Capture the cell that displays the provided text and extract its (X, Y) central coordinate. 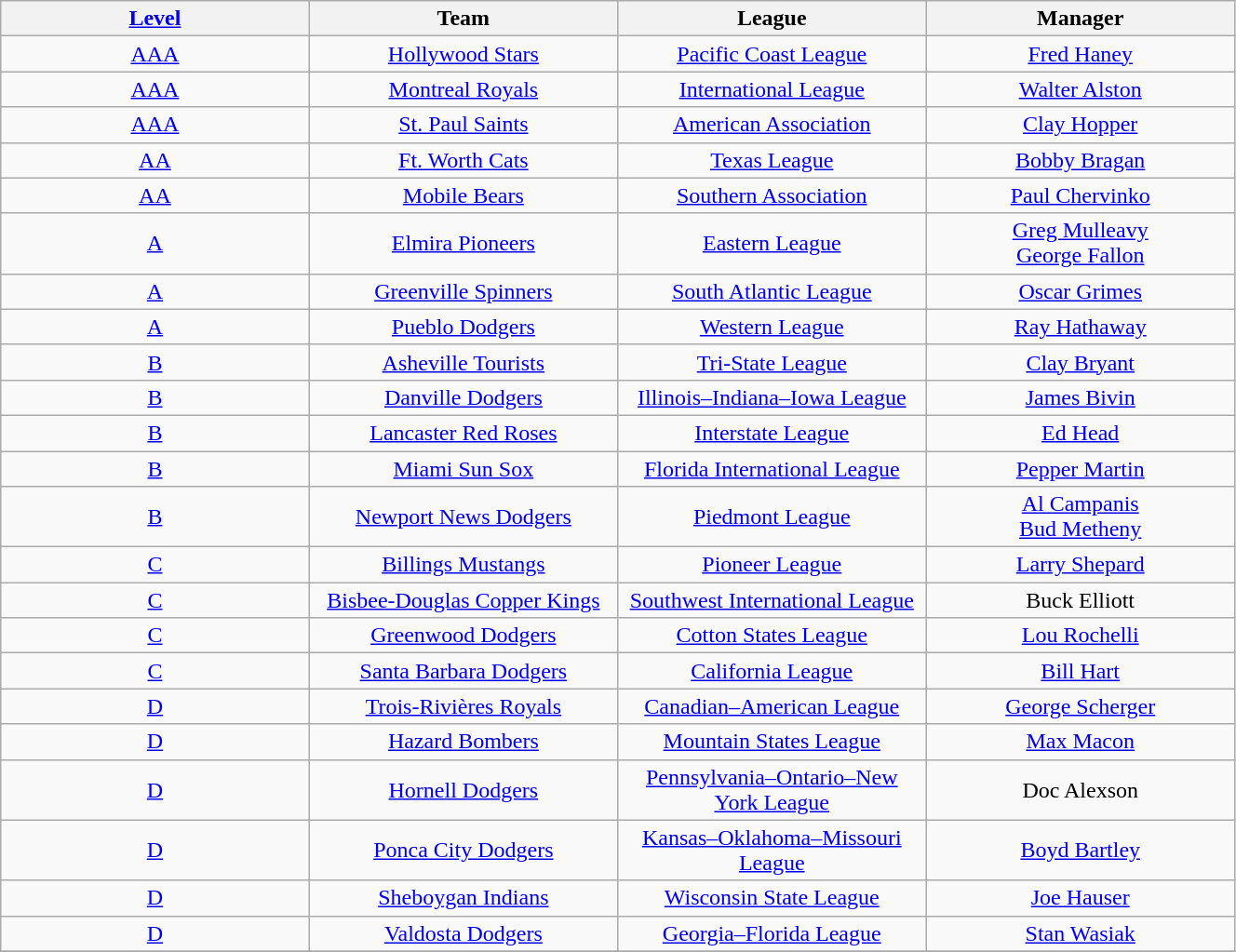
Georgia–Florida League (772, 933)
Trois-Rivières Royals (463, 706)
Danville Dodgers (463, 397)
California League (772, 671)
Canadian–American League (772, 706)
Hazard Bombers (463, 742)
Mountain States League (772, 742)
Max Macon (1080, 742)
Southwest International League (772, 600)
Greenville Spinners (463, 291)
Larry Shepard (1080, 565)
Newport News Dodgers (463, 517)
Pacific Coast League (772, 54)
Florida International League (772, 468)
Paul Chervinko (1080, 195)
Valdosta Dodgers (463, 933)
James Bivin (1080, 397)
South Atlantic League (772, 291)
Pepper Martin (1080, 468)
Piedmont League (772, 517)
Ft. Worth Cats (463, 160)
Wisconsin State League (772, 898)
Western League (772, 327)
Ray Hathaway (1080, 327)
Walter Alston (1080, 89)
League (772, 19)
Ponca City Dodgers (463, 851)
Interstate League (772, 433)
Billings Mustangs (463, 565)
Bill Hart (1080, 671)
Bisbee-Douglas Copper Kings (463, 600)
Tri-State League (772, 362)
Buck Elliott (1080, 600)
Boyd Bartley (1080, 851)
Montreal Royals (463, 89)
Greenwood Dodgers (463, 636)
Miami Sun Sox (463, 468)
Al CampanisBud Metheny (1080, 517)
Hollywood Stars (463, 54)
Illinois–Indiana–Iowa League (772, 397)
Manager (1080, 19)
Hornell Dodgers (463, 789)
Team (463, 19)
Pueblo Dodgers (463, 327)
Mobile Bears (463, 195)
Kansas–Oklahoma–Missouri League (772, 851)
Ed Head (1080, 433)
St. Paul Saints (463, 125)
Santa Barbara Dodgers (463, 671)
International League (772, 89)
Cotton States League (772, 636)
Joe Hauser (1080, 898)
Lou Rochelli (1080, 636)
Clay Bryant (1080, 362)
Lancaster Red Roses (463, 433)
Pennsylvania–Ontario–New York League (772, 789)
Stan Wasiak (1080, 933)
American Association (772, 125)
Bobby Bragan (1080, 160)
Elmira Pioneers (463, 244)
Asheville Tourists (463, 362)
Texas League (772, 160)
Clay Hopper (1080, 125)
George Scherger (1080, 706)
Doc Alexson (1080, 789)
Pioneer League (772, 565)
Greg MulleavyGeorge Fallon (1080, 244)
Fred Haney (1080, 54)
Eastern League (772, 244)
Level (154, 19)
Sheboygan Indians (463, 898)
Oscar Grimes (1080, 291)
Southern Association (772, 195)
